Capture the cell that displays the provided text and extract its [x, y] central coordinate. 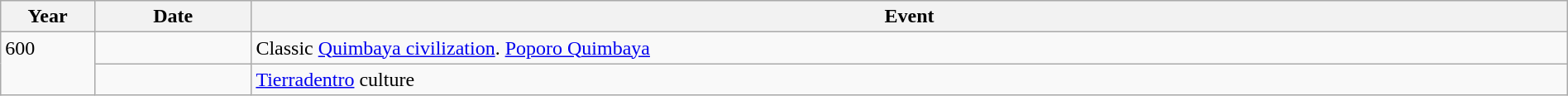
Year [48, 17]
Date [172, 17]
Tierradentro culture [910, 79]
Event [910, 17]
600 [48, 64]
Classic Quimbaya civilization. Poporo Quimbaya [910, 48]
